Provide the (X, Y) coordinate of the cell's center where the given text is located.  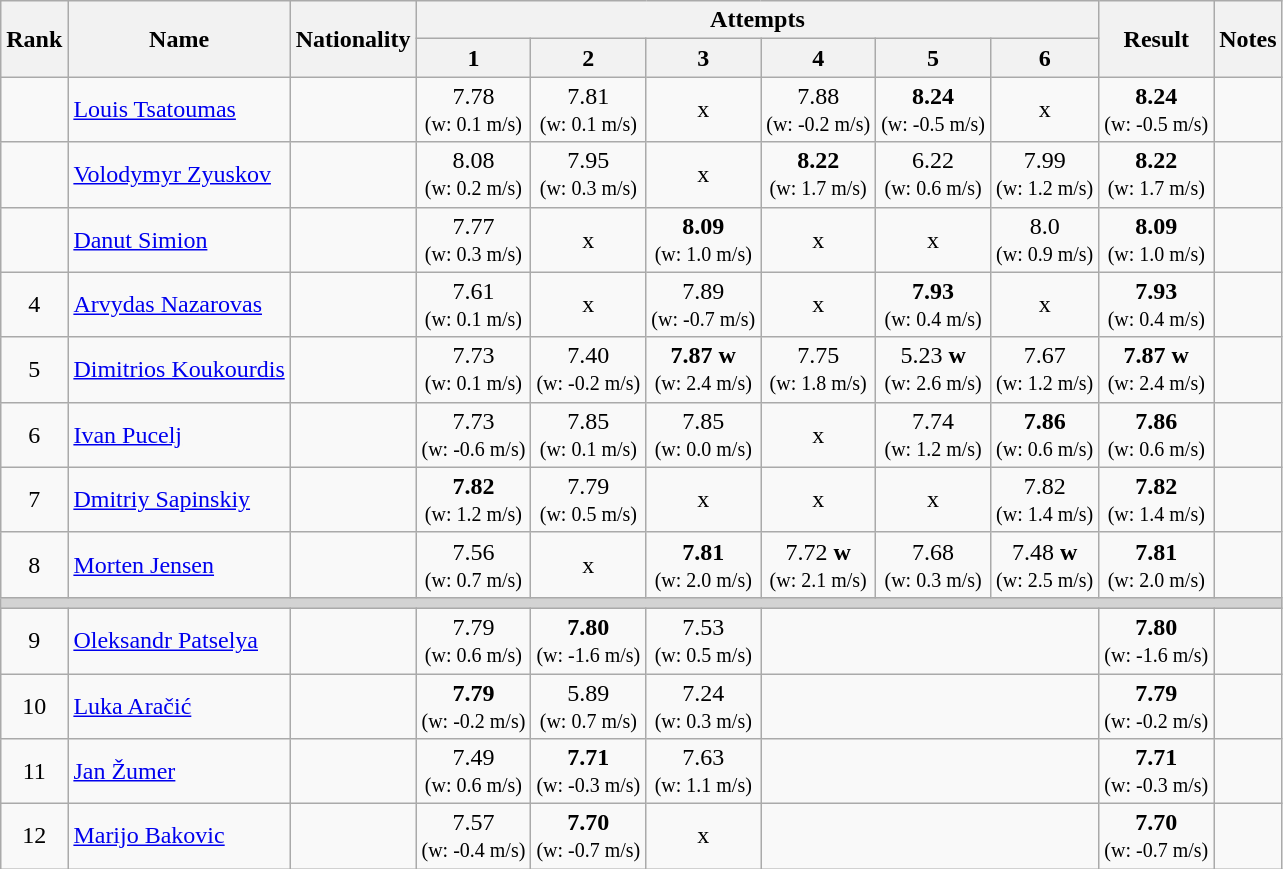
Louis Tsatoumas (179, 110)
Result (1156, 39)
7.99(w: 1.2 m/s) (1045, 174)
7.56(w: 0.7 m/s) (474, 564)
Dmitriy Sapinskiy (179, 500)
7.63(w: 1.1 m/s) (704, 772)
7.72 w(w: 2.1 m/s) (818, 564)
5.89(w: 0.7 m/s) (588, 706)
2 (588, 58)
Nationality (353, 39)
Attempts (758, 20)
8.0(w: 0.9 m/s) (1045, 240)
10 (34, 706)
Oleksandr Patselya (179, 640)
7.75(w: 1.8 m/s) (818, 370)
12 (34, 836)
Marijo Bakovic (179, 836)
8.08(w: 0.2 m/s) (474, 174)
7.40(w: -0.2 m/s) (588, 370)
7.61(w: 0.1 m/s) (474, 304)
Name (179, 39)
7.73(w: 0.1 m/s) (474, 370)
7.57(w: -0.4 m/s) (474, 836)
7.81(w: 0.1 m/s) (588, 110)
7.24(w: 0.3 m/s) (704, 706)
7.89(w: -0.7 m/s) (704, 304)
7.73(w: -0.6 m/s) (474, 434)
7.67(w: 1.2 m/s) (1045, 370)
7.77(w: 0.3 m/s) (474, 240)
7.49(w: 0.6 m/s) (474, 772)
Morten Jensen (179, 564)
7.68(w: 0.3 m/s) (934, 564)
Luka Aračić (179, 706)
11 (34, 772)
6.22(w: 0.6 m/s) (934, 174)
7.74(w: 1.2 m/s) (934, 434)
Arvydas Nazarovas (179, 304)
7.88(w: -0.2 m/s) (818, 110)
7.79(w: 0.6 m/s) (474, 640)
7.95(w: 0.3 m/s) (588, 174)
7.78(w: 0.1 m/s) (474, 110)
7.85(w: 0.0 m/s) (704, 434)
Notes (1248, 39)
Ivan Pucelj (179, 434)
1 (474, 58)
7.85(w: 0.1 m/s) (588, 434)
Dimitrios Koukourdis (179, 370)
Volodymyr Zyuskov (179, 174)
7.79(w: 0.5 m/s) (588, 500)
7.82(w: 1.2 m/s) (474, 500)
3 (704, 58)
7.48 w(w: 2.5 m/s) (1045, 564)
7 (34, 500)
Rank (34, 39)
5.23 w(w: 2.6 m/s) (934, 370)
8 (34, 564)
Danut Simion (179, 240)
Jan Žumer (179, 772)
9 (34, 640)
7.53(w: 0.5 m/s) (704, 640)
